Scan for the cell matching the given text and deliver its (X, Y) coordinate at center. 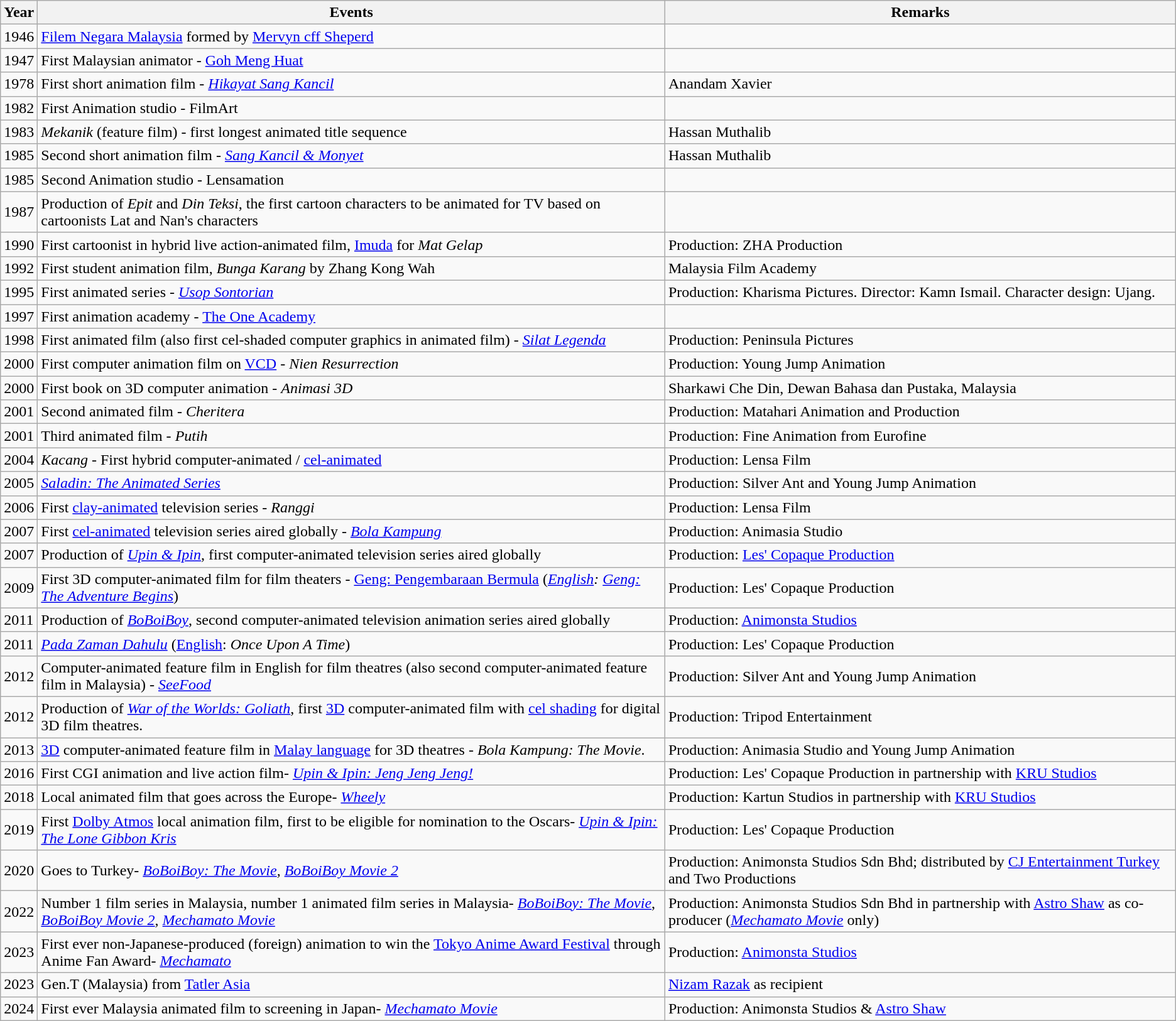
Saladin: The Animated Series (352, 483)
First Dolby Atmos local animation film, first to be eligible for nomination to the Oscars- Upin & Ipin: The Lone Gibbon Kris (352, 830)
2019 (19, 830)
1998 (19, 340)
1990 (19, 244)
Production: Animonsta Studios & Astro Shaw (920, 1008)
Malaysia Film Academy (920, 268)
1947 (19, 60)
3D computer-animated feature film in Malay language for 3D theatres - Bola Kampung: The Movie. (352, 749)
Events (352, 13)
Second animated film - Cheritera (352, 412)
Production: Fine Animation from Eurofine (920, 436)
Nizam Razak as recipient (920, 985)
Computer-animated feature film in English for film theatres (also second computer-animated feature film in Malaysia) - SeeFood (352, 676)
Production: Animonsta Studios Sdn Bhd; distributed by CJ Entertainment Turkey and Two Productions (920, 870)
Production: Kartun Studios in partnership with KRU Studios (920, 797)
2005 (19, 483)
2009 (19, 588)
Production of Upin & Ipin, first computer-animated television series aired globally (352, 555)
Gen.T (Malaysia) from Tatler Asia (352, 985)
First CGI animation and live action film- Upin & Ipin: Jeng Jeng Jeng! (352, 774)
First 3D computer-animated film for film theaters - Geng: Pengembaraan Bermula (English: Geng: The Adventure Begins) (352, 588)
2016 (19, 774)
Production: Animasia Studio and Young Jump Animation (920, 749)
First computer animation film on VCD - Nien Resurrection (352, 364)
1982 (19, 108)
First clay-animated television series - Ranggi (352, 507)
First student animation film, Bunga Karang by Zhang Kong Wah (352, 268)
Production of BoBoiBoy, second computer-animated television animation series aired globally (352, 620)
2020 (19, 870)
First Animation studio - FilmArt (352, 108)
1978 (19, 84)
Production: Animasia Studio (920, 531)
First ever Malaysia animated film to screening in Japan- Mechamato Movie (352, 1008)
Remarks (920, 13)
2018 (19, 797)
Kacang - First hybrid computer-animated / cel-animated (352, 460)
First cartoonist in hybrid live action-animated film, Imuda for Mat Gelap (352, 244)
Production of War of the Worlds: Goliath, first 3D computer-animated film with cel shading for digital 3D film theatres. (352, 717)
First animated film (also first cel-shaded computer graphics in animated film) - Silat Legenda (352, 340)
First Malaysian animator - Goh Meng Huat (352, 60)
Production: Kharisma Pictures. Director: Kamn Ismail. Character design: Ujang. (920, 292)
1992 (19, 268)
Second Animation studio - Lensamation (352, 180)
1997 (19, 316)
Year (19, 13)
Goes to Turkey- BoBoiBoy: The Movie, BoBoiBoy Movie 2 (352, 870)
First book on 3D computer animation - Animasi 3D (352, 388)
Third animated film - Putih (352, 436)
1946 (19, 36)
Pada Zaman Dahulu (English: Once Upon A Time) (352, 644)
First animated series - Usop Sontorian (352, 292)
Production: ZHA Production (920, 244)
Filem Negara Malaysia formed by Mervyn cff Sheperd (352, 36)
Second short animation film - Sang Kancil & Monyet (352, 156)
Production: Animonsta Studios Sdn Bhd in partnership with Astro Shaw as co-producer (Mechamato Movie only) (920, 912)
Sharkawi Che Din, Dewan Bahasa dan Pustaka, Malaysia (920, 388)
2024 (19, 1008)
Production: Tripod Entertainment (920, 717)
Anandam Xavier (920, 84)
Production: Peninsula Pictures (920, 340)
Production: Matahari Animation and Production (920, 412)
First ever non-Japanese-produced (foreign) animation to win the Tokyo Anime Award Festival through Anime Fan Award- Mechamato (352, 952)
2006 (19, 507)
First animation academy - The One Academy (352, 316)
1983 (19, 132)
Production: Young Jump Animation (920, 364)
2022 (19, 912)
Production: Les' Copaque Production in partnership with KRU Studios (920, 774)
First short animation film - Hikayat Sang Kancil (352, 84)
Local animated film that goes across the Europe- Wheely (352, 797)
1995 (19, 292)
1987 (19, 212)
2004 (19, 460)
2013 (19, 749)
Production of Epit and Din Teksi, the first cartoon characters to be animated for TV based on cartoonists Lat and Nan's characters (352, 212)
Number 1 film series in Malaysia, number 1 animated film series in Malaysia- BoBoiBoy: The Movie, BoBoiBoy Movie 2, Mechamato Movie (352, 912)
First cel-animated television series aired globally - Bola Kampung (352, 531)
Mekanik (feature film) - first longest animated title sequence (352, 132)
